Detect which cell encompasses the target text, then output its [x, y] center coordinate. 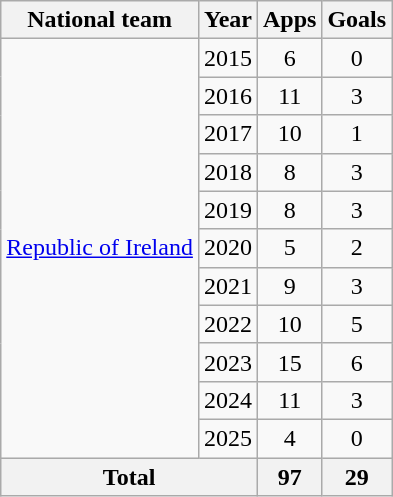
2015 [228, 58]
2016 [228, 96]
Total [130, 477]
2023 [228, 362]
Apps [289, 20]
2018 [228, 172]
29 [357, 477]
2020 [228, 248]
2021 [228, 286]
9 [289, 286]
97 [289, 477]
1 [357, 134]
2017 [228, 134]
2024 [228, 400]
15 [289, 362]
2019 [228, 210]
Goals [357, 20]
2022 [228, 324]
National team [100, 20]
2 [357, 248]
2025 [228, 438]
Republic of Ireland [100, 248]
4 [289, 438]
Year [228, 20]
